Search for the cell housing the specified text and yield its (X, Y) center coordinate. 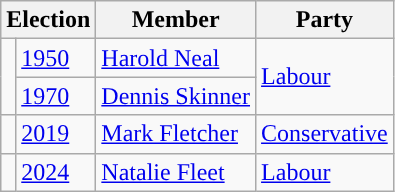
Member (176, 20)
Mark Fletcher (176, 134)
1950 (56, 58)
Election (48, 20)
2019 (56, 134)
Harold Neal (176, 58)
Dennis Skinner (176, 96)
Conservative (325, 134)
Natalie Fleet (176, 172)
Party (325, 20)
2024 (56, 172)
1970 (56, 96)
